For the text-containing cell, return its midpoint in [X, Y] coordinate format. 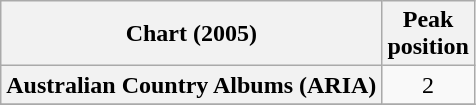
Australian Country Albums (ARIA) [192, 85]
2 [428, 85]
Peak position [428, 34]
Chart (2005) [192, 34]
